Detect which cell encompasses the target text, then output its [x, y] center coordinate. 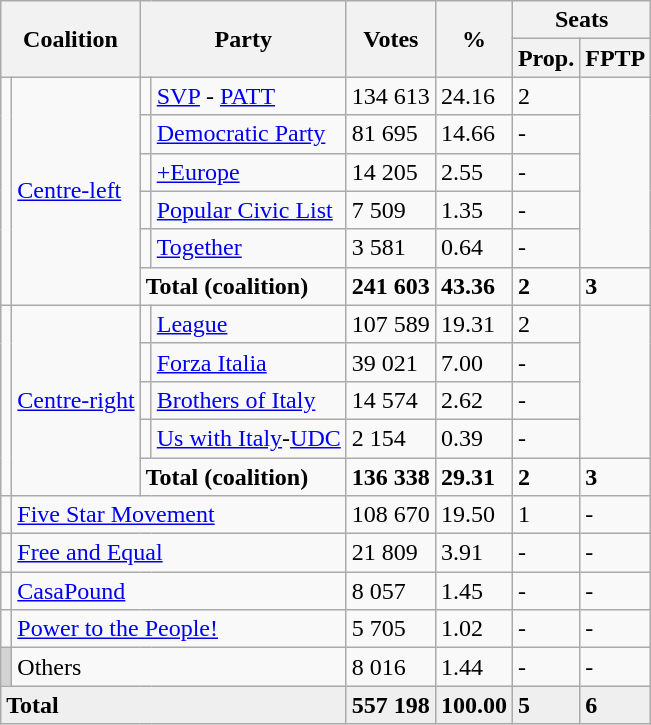
Brothers of Italy [248, 400]
Power to the People! [179, 629]
241 603 [390, 286]
Party [243, 39]
6 [616, 705]
SVP - PATT [248, 96]
Coalition [70, 39]
100.00 [474, 705]
0.39 [474, 438]
136 338 [390, 477]
Others [179, 667]
1.02 [474, 629]
% [474, 39]
Seats [581, 20]
Free and Equal [179, 553]
19.50 [474, 515]
Democratic Party [248, 134]
Centre-right [76, 400]
Votes [390, 39]
CasaPound [179, 591]
43.36 [474, 286]
Popular Civic List [248, 210]
81 695 [390, 134]
39 021 [390, 362]
8 016 [390, 667]
League [248, 324]
14 205 [390, 172]
14 574 [390, 400]
24.16 [474, 96]
Five Star Movement [179, 515]
108 670 [390, 515]
Prop. [546, 58]
1.45 [474, 591]
134 613 [390, 96]
2.55 [474, 172]
Us with Italy-UDC [248, 438]
3 581 [390, 248]
557 198 [390, 705]
1.44 [474, 667]
7.00 [474, 362]
2 154 [390, 438]
Forza Italia [248, 362]
5 705 [390, 629]
29.31 [474, 477]
3.91 [474, 553]
107 589 [390, 324]
14.66 [474, 134]
21 809 [390, 553]
Centre-left [76, 191]
7 509 [390, 210]
8 057 [390, 591]
1 [546, 515]
FPTP [616, 58]
+Europe [248, 172]
Together [248, 248]
5 [546, 705]
0.64 [474, 248]
19.31 [474, 324]
Total [174, 705]
2.62 [474, 400]
1.35 [474, 210]
